Scan for the cell matching the given text and deliver its [X, Y] coordinate at center. 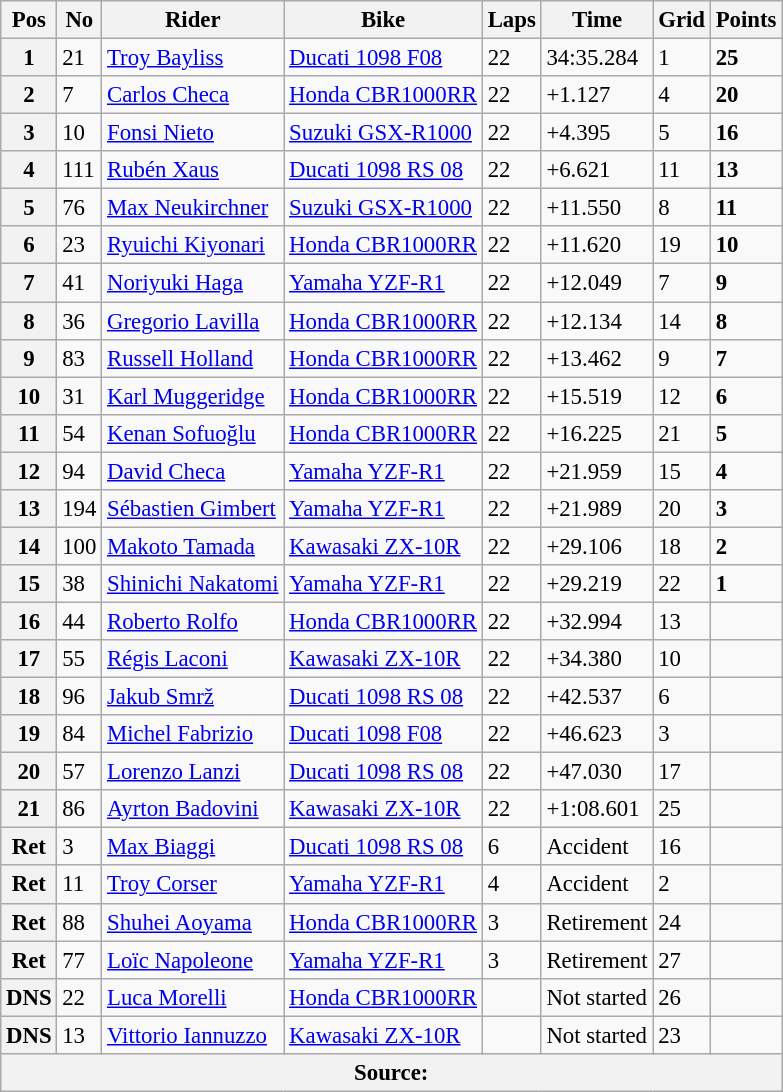
Russell Holland [193, 358]
+11.620 [597, 245]
44 [80, 621]
100 [80, 546]
+47.030 [597, 772]
Troy Bayliss [193, 58]
36 [80, 321]
88 [80, 922]
Vittorio Iannuzzo [193, 1035]
+21.989 [597, 509]
Ayrton Badovini [193, 809]
+6.621 [597, 170]
26 [682, 997]
+12.134 [597, 321]
Kenan Sofuoğlu [193, 433]
Max Biaggi [193, 847]
Shuhei Aoyama [193, 922]
41 [80, 283]
38 [80, 584]
54 [80, 433]
Bike [384, 20]
David Checa [193, 471]
Makoto Tamada [193, 546]
Sébastien Gimbert [193, 509]
34:35.284 [597, 58]
+42.537 [597, 697]
+1:08.601 [597, 809]
Luca Morelli [193, 997]
24 [682, 922]
Rubén Xaus [193, 170]
Carlos Checa [193, 95]
Rider [193, 20]
Grid [682, 20]
Michel Fabrizio [193, 734]
+29.219 [597, 584]
57 [80, 772]
194 [80, 509]
+29.106 [597, 546]
Roberto Rolfo [193, 621]
+1.127 [597, 95]
+11.550 [597, 208]
Pos [29, 20]
94 [80, 471]
Troy Corser [193, 885]
Shinichi Nakatomi [193, 584]
+15.519 [597, 396]
+21.959 [597, 471]
Time [597, 20]
Lorenzo Lanzi [193, 772]
+13.462 [597, 358]
55 [80, 659]
Source: [392, 1073]
+46.623 [597, 734]
Loïc Napoleone [193, 960]
27 [682, 960]
No [80, 20]
86 [80, 809]
Max Neukirchner [193, 208]
+4.395 [597, 133]
+34.380 [597, 659]
Fonsi Nieto [193, 133]
84 [80, 734]
+12.049 [597, 283]
83 [80, 358]
Ryuichi Kiyonari [193, 245]
Karl Muggeridge [193, 396]
Laps [512, 20]
+16.225 [597, 433]
Régis Laconi [193, 659]
+32.994 [597, 621]
76 [80, 208]
111 [80, 170]
Gregorio Lavilla [193, 321]
Jakub Smrž [193, 697]
77 [80, 960]
Noriyuki Haga [193, 283]
Points [746, 20]
96 [80, 697]
31 [80, 396]
